Pinpoint the cell where the given text exists, returning its (X, Y) midpoint coordinate. 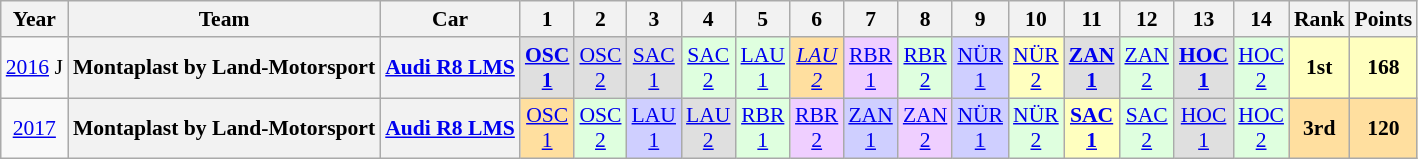
120 (1383, 128)
7 (870, 19)
Rank (1320, 19)
2016 J (34, 68)
14 (1261, 19)
5 (763, 19)
10 (1036, 19)
9 (980, 19)
4 (708, 19)
12 (1146, 19)
11 (1092, 19)
3 (654, 19)
168 (1383, 68)
1st (1320, 68)
13 (1204, 19)
2017 (34, 128)
2 (600, 19)
1 (548, 19)
Year (34, 19)
3rd (1320, 128)
Team (224, 19)
8 (925, 19)
Points (1383, 19)
Car (450, 19)
6 (816, 19)
